Extract the (X, Y) coordinate from the center of the cell holding the provided text.  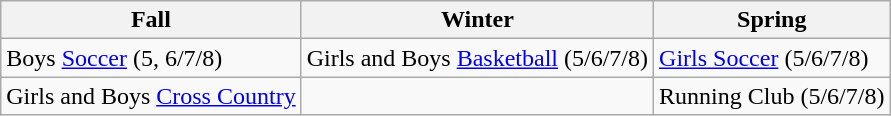
Winter (477, 20)
Fall (151, 20)
Boys Soccer (5, 6/7/8) (151, 58)
Girls Soccer (5/6/7/8) (772, 58)
Girls and Boys Basketball (5/6/7/8) (477, 58)
Girls and Boys Cross Country (151, 96)
Spring (772, 20)
Running Club (5/6/7/8) (772, 96)
